Return the (x, y) coordinate for the center point of the cell that contains the specified text.  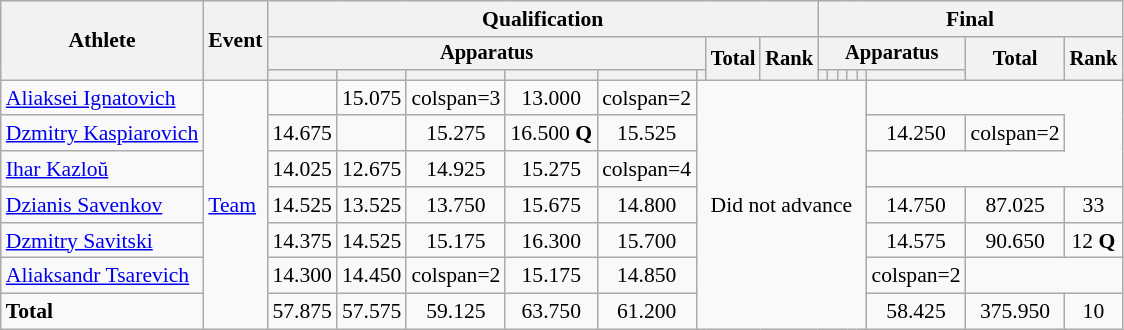
Dzianis Savenkov (102, 205)
14.925 (456, 169)
58.425 (916, 312)
61.200 (646, 312)
Qualification (542, 19)
15.525 (646, 134)
375.950 (1016, 312)
90.650 (1016, 241)
Event (235, 40)
Aliaksei Ignatovich (102, 98)
13.000 (551, 98)
59.125 (456, 312)
Ihar Kazloŭ (102, 169)
14.850 (646, 276)
Aliaksandr Tsarevich (102, 276)
Team (235, 204)
16.500 Q (551, 134)
14.250 (916, 134)
14.575 (916, 241)
10 (1094, 312)
colspan=4 (646, 169)
15.075 (372, 98)
12 Q (1094, 241)
16.300 (551, 241)
Final (970, 19)
14.750 (916, 205)
15.700 (646, 241)
Did not advance (781, 204)
15.675 (551, 205)
13.750 (456, 205)
12.675 (372, 169)
14.450 (372, 276)
14.300 (302, 276)
Athlete (102, 40)
33 (1094, 205)
14.025 (302, 169)
13.525 (372, 205)
57.575 (372, 312)
14.375 (302, 241)
14.800 (646, 205)
Dzmitry Kaspiarovich (102, 134)
14.675 (302, 134)
63.750 (551, 312)
57.875 (302, 312)
colspan=3 (456, 98)
87.025 (1016, 205)
Dzmitry Savitski (102, 241)
